Extract the (x, y) coordinate from the center of the cell holding the provided text.  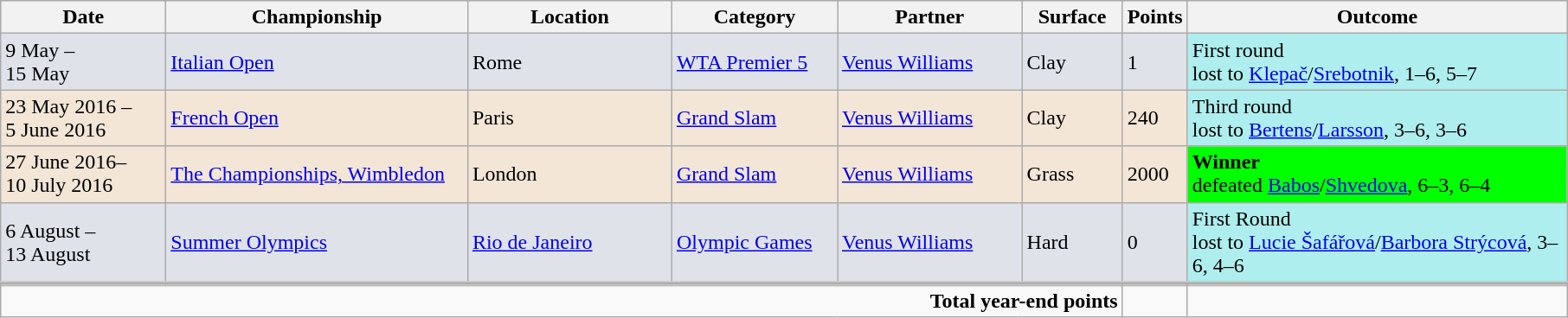
Total year-end points (562, 300)
The Championships, Wimbledon (317, 175)
Winner defeated Babos/Shvedova, 6–3, 6–4 (1378, 175)
Outcome (1378, 17)
2000 (1154, 175)
London (569, 175)
Date (83, 17)
Rome (569, 62)
240 (1154, 118)
Partner (930, 17)
First Round lost to Lucie Šafářová/Barbora Strýcová, 3–6, 4–6 (1378, 243)
First round lost to Klepač/Srebotnik, 1–6, 5–7 (1378, 62)
6 August –13 August (83, 243)
Points (1154, 17)
Category (755, 17)
27 June 2016–10 July 2016 (83, 175)
Grass (1072, 175)
Third round lost to Bertens/Larsson, 3–6, 3–6 (1378, 118)
Summer Olympics (317, 243)
Championship (317, 17)
French Open (317, 118)
Italian Open (317, 62)
Hard (1072, 243)
Olympic Games (755, 243)
23 May 2016 – 5 June 2016 (83, 118)
Location (569, 17)
WTA Premier 5 (755, 62)
Paris (569, 118)
1 (1154, 62)
Surface (1072, 17)
0 (1154, 243)
9 May – 15 May (83, 62)
Rio de Janeiro (569, 243)
